Locate the cell with the specified text and output its [x, y] center coordinate. 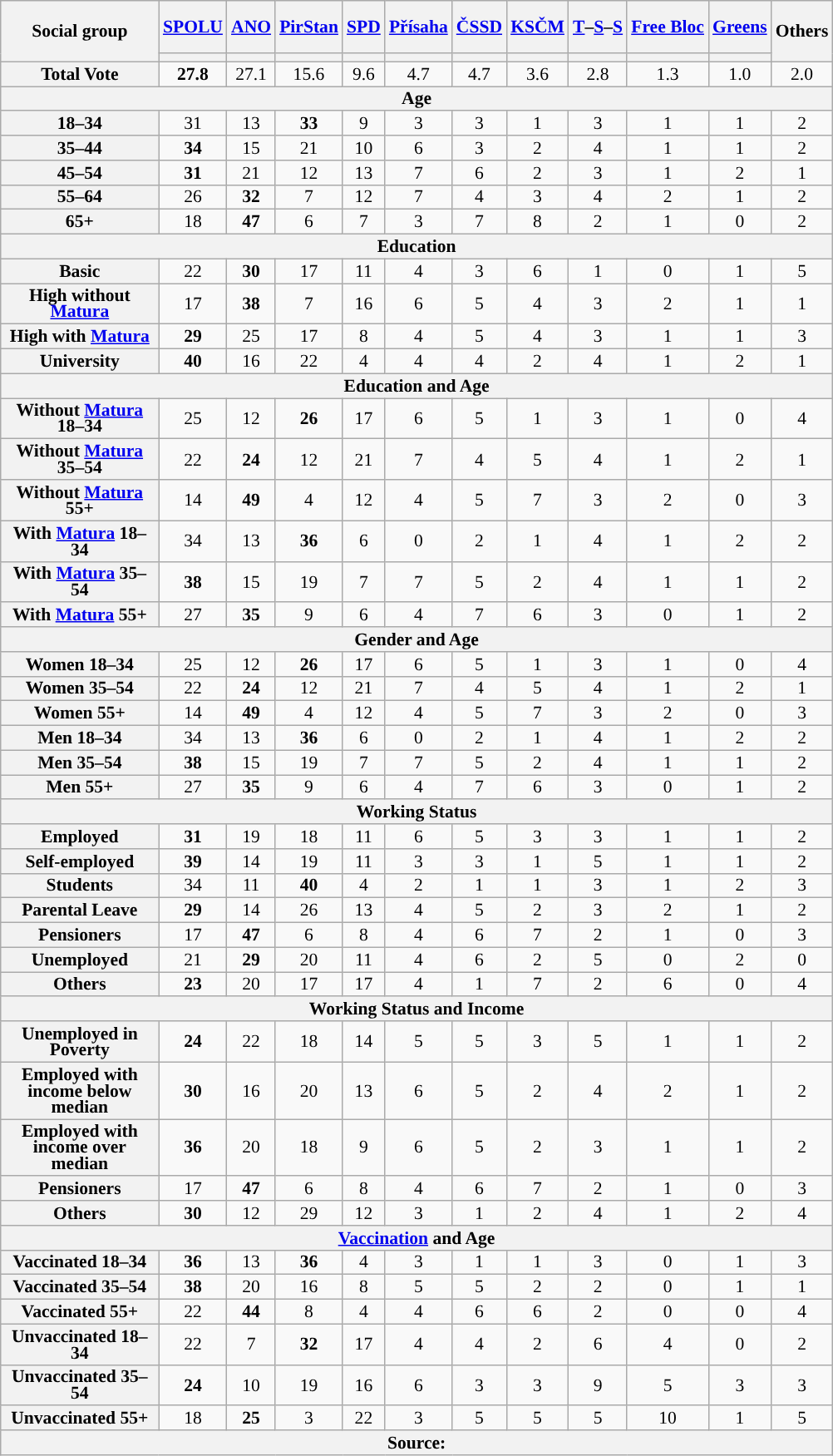
65+ [80, 222]
Women 55+ [80, 713]
Age [417, 99]
Unvaccinated 18–34 [80, 1344]
45–54 [80, 173]
39 [193, 861]
High with Matura [80, 337]
SPD [364, 27]
44 [251, 1312]
Men 55+ [80, 787]
Women 18–34 [80, 664]
T–S–S [598, 27]
Vaccinated 18–34 [80, 1262]
Without Matura 55+ [80, 501]
18–34 [80, 124]
With Matura 35–54 [80, 582]
High without Matura [80, 304]
Working Status [417, 812]
University [80, 362]
Employed [80, 837]
Women 35–54 [80, 689]
55–64 [80, 197]
Přísaha [419, 27]
Gender and Age [417, 639]
Unvaccinated 35–54 [80, 1385]
With Matura 18–34 [80, 540]
Employed with income over median [80, 1148]
1.0 [740, 74]
2.0 [802, 74]
Men 35–54 [80, 763]
Social group [80, 32]
3.6 [537, 74]
9.6 [364, 74]
Men 18–34 [80, 738]
KSČM [537, 27]
Basic [80, 271]
Working Status and Income [417, 1009]
33 [309, 124]
1.3 [668, 74]
Unemployed in Poverty [80, 1041]
With Matura 55+ [80, 615]
Employed with income below median [80, 1091]
Without Matura 18–34 [80, 419]
Vaccinated 35–54 [80, 1287]
Self-employed [80, 861]
Education [417, 247]
Parental Leave [80, 911]
15.6 [309, 74]
23 [193, 985]
27.8 [193, 74]
Free Bloc [668, 27]
Unvaccinated 55+ [80, 1419]
Unemployed [80, 960]
Greens [740, 27]
Total Vote [80, 74]
PirStan [309, 27]
SPOLU [193, 27]
Source: [417, 1443]
Vaccination and Age [417, 1238]
Without Matura 35–54 [80, 459]
ČSSD [479, 27]
Students [80, 886]
Vaccinated 55+ [80, 1312]
ANO [251, 27]
Education and Age [417, 386]
27.1 [251, 74]
35–44 [80, 148]
2.8 [598, 74]
